Find where the given text appears and provide that cell's center as (x, y) coordinate. 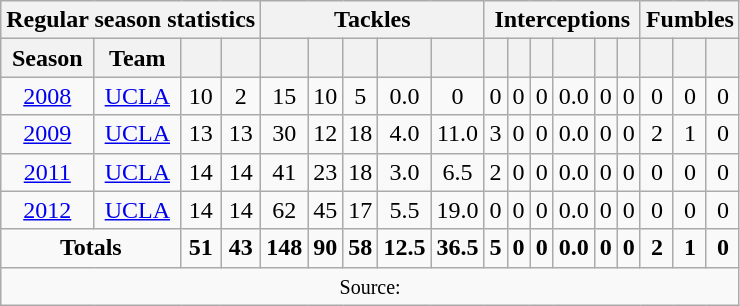
12 (326, 134)
3 (496, 134)
Tackles (372, 20)
19.0 (458, 210)
Source: (370, 286)
36.5 (458, 248)
Regular season statistics (131, 20)
Team (138, 58)
2011 (48, 172)
Season (48, 58)
45 (326, 210)
43 (241, 248)
58 (360, 248)
5.5 (404, 210)
Fumbles (690, 20)
12.5 (404, 248)
Interceptions (562, 20)
Totals (91, 248)
2009 (48, 134)
15 (284, 96)
4.0 (404, 134)
17 (360, 210)
23 (326, 172)
51 (201, 248)
2008 (48, 96)
30 (284, 134)
6.5 (458, 172)
2012 (48, 210)
148 (284, 248)
41 (284, 172)
3.0 (404, 172)
62 (284, 210)
11.0 (458, 134)
90 (326, 248)
